Identify which cell holds the provided text, then report its (X, Y) central coordinate. 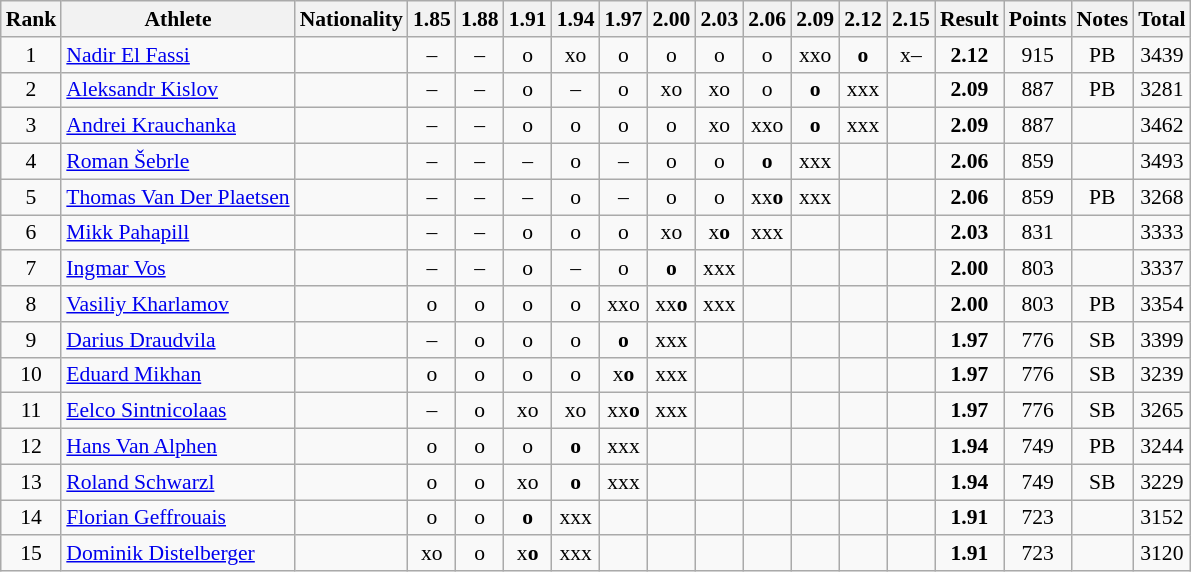
3462 (1162, 126)
Dominik Distelberger (178, 554)
3281 (1162, 90)
Ingmar Vos (178, 269)
Roland Schwarzl (178, 482)
15 (32, 554)
3439 (1162, 55)
12 (32, 447)
Nadir El Fassi (178, 55)
3333 (1162, 233)
Total (1162, 19)
x– (911, 55)
4 (32, 162)
7 (32, 269)
831 (1038, 233)
8 (32, 304)
3244 (1162, 447)
1 (32, 55)
Florian Geffrouais (178, 518)
Rank (32, 19)
1.85 (432, 19)
3399 (1162, 340)
3229 (1162, 482)
3268 (1162, 197)
11 (32, 411)
2.15 (911, 19)
Roman Šebrle (178, 162)
Darius Draudvila (178, 340)
Aleksandr Kislov (178, 90)
14 (32, 518)
2 (32, 90)
3265 (1162, 411)
3337 (1162, 269)
1.88 (480, 19)
3493 (1162, 162)
Eelco Sintnicolaas (178, 411)
Vasiliy Kharlamov (178, 304)
Athlete (178, 19)
3239 (1162, 375)
Thomas Van Der Plaetsen (178, 197)
Eduard Mikhan (178, 375)
5 (32, 197)
10 (32, 375)
Mikk Pahapill (178, 233)
915 (1038, 55)
3 (32, 126)
Nationality (352, 19)
Notes (1102, 19)
6 (32, 233)
Andrei Krauchanka (178, 126)
Result (970, 19)
Hans Van Alphen (178, 447)
3152 (1162, 518)
3354 (1162, 304)
13 (32, 482)
3120 (1162, 554)
9 (32, 340)
Points (1038, 19)
